Output the (X, Y) coordinate of the center of the cell containing the given text.  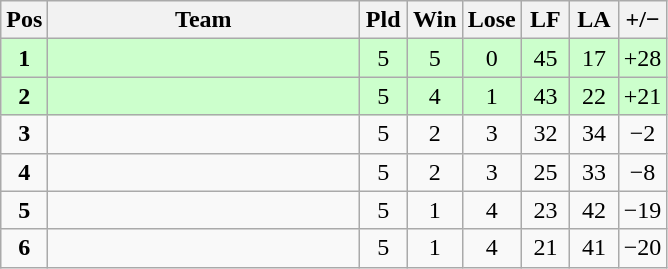
25 (546, 172)
21 (546, 248)
6 (24, 248)
−8 (642, 172)
Win (434, 20)
−2 (642, 134)
+/− (642, 20)
Pos (24, 20)
45 (546, 58)
+21 (642, 96)
22 (594, 96)
32 (546, 134)
+28 (642, 58)
41 (594, 248)
LA (594, 20)
−19 (642, 210)
Pld (384, 20)
Lose (492, 20)
43 (546, 96)
34 (594, 134)
23 (546, 210)
33 (594, 172)
Team (204, 20)
0 (492, 58)
42 (594, 210)
LF (546, 20)
−20 (642, 248)
17 (594, 58)
